Return the (x, y) coordinate for the center point of the cell that contains the specified text.  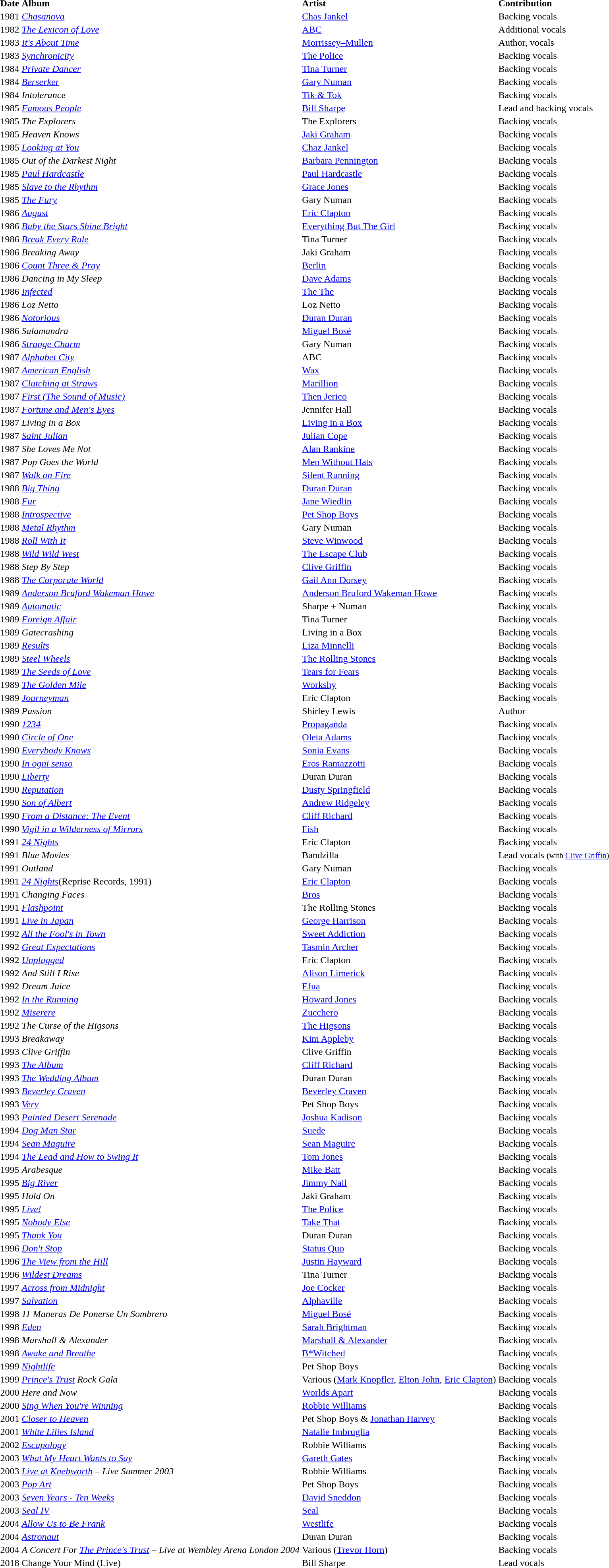
Painted Desert Serenade (160, 1117)
Barbara Pennington (399, 160)
Hold On (160, 1196)
Bill Sharpe (399, 108)
Wild Wild West (160, 554)
Journeyman (160, 698)
Son of Albert (160, 803)
Oleta Adams (399, 737)
Vigil in a Wilderness of Mirrors (160, 829)
Saint Julian (160, 436)
Here and Now (160, 1392)
And Still I Rise (160, 973)
Alison Limerick (399, 973)
Morrissey–Mullen (399, 42)
What My Heart Wants to Say (160, 1458)
Tasmin Archer (399, 947)
The Higsons (399, 1025)
Alphaville (399, 1301)
Berserker (160, 82)
Walk on Fire (160, 475)
Famous People (160, 108)
24 Nights (160, 842)
The Curse of the Higsons (160, 1025)
George Harrison (399, 921)
Sweet Addiction (399, 934)
Jane Wiedlin (399, 501)
Breakaway (160, 1039)
Live! (160, 1209)
Chaz Jankel (399, 147)
In the Running (160, 999)
Count Three & Pray (160, 265)
Allow Us to Be Frank (160, 1524)
Results (160, 645)
Seal (399, 1510)
Looking at You (160, 147)
Kim Appleby (399, 1039)
Wildest Dreams (160, 1274)
Fish (399, 829)
The Fury (160, 200)
Sing When You're Winning (160, 1406)
Status Quo (399, 1248)
Closer to Heaven (160, 1419)
The The (399, 292)
Dancing in My Sleep (160, 278)
Silent Running (399, 475)
Gareth Gates (399, 1458)
Introspective (160, 514)
All the Fool's in Town (160, 934)
Salvation (160, 1301)
Tom Jones (399, 1157)
Bandzilla (399, 855)
White Lilies Island (160, 1432)
Reputation (160, 790)
Andrew Ridgeley (399, 803)
Joshua Kadison (399, 1117)
Berlin (399, 265)
A Concert For The Prince's Trust – Live at Wembley Arena London 2004 (160, 1550)
Thank You (160, 1235)
Nobody Else (160, 1222)
Arabesque (160, 1170)
Justin Hayward (399, 1261)
David Sneddon (399, 1497)
Then Jerico (399, 396)
Pop Goes the World (160, 462)
Liza Minnelli (399, 645)
Very (160, 1104)
Chas Jankel (399, 16)
Shirley Lewis (399, 711)
The Wedding Album (160, 1078)
Unplugged (160, 960)
Across from Midnight (160, 1288)
Eros Ramazzotti (399, 763)
Live in Japan (160, 921)
Julian Cope (399, 436)
Suede (399, 1130)
Flashpoint (160, 908)
Step By Step (160, 567)
In ogni senso (160, 763)
Sarah Brightman (399, 1327)
The Album (160, 1065)
1234 (160, 724)
Escapology (160, 1445)
August (160, 213)
Propaganda (399, 724)
Synchronicity (160, 56)
Private Dancer (160, 69)
Efua (399, 986)
Salamandra (160, 331)
Liberty (160, 776)
Big Thing (160, 488)
Tik & Tok (399, 95)
Worlds Apart (399, 1392)
Gail Ann Dorsey (399, 580)
Changing Faces (160, 894)
The Corporate World (160, 580)
Miserere (160, 1012)
Alphabet City (160, 357)
Everybody Knows (160, 750)
Seven Years - Ten Weeks (160, 1497)
11 Maneras De Ponerse Un Sombrero (160, 1314)
Sharpe + Numan (399, 606)
Fur (160, 501)
Circle of One (160, 737)
The Escape Club (399, 554)
Automatic (160, 606)
The Seeds of Love (160, 672)
Dream Juice (160, 986)
Alan Rankine (399, 449)
American English (160, 370)
Westlife (399, 1524)
Notorious (160, 318)
Various (Trevor Horn) (399, 1550)
Various (Mark Knopfler, Elton John, Eric Clapton) (399, 1379)
Steve Winwood (399, 541)
First (The Sound of Music) (160, 396)
Astronaut (160, 1537)
The Golden Mile (160, 685)
Nightlife (160, 1366)
She Loves Me Not (160, 449)
Outland (160, 868)
Eden (160, 1327)
Roll With It (160, 541)
24 Nights(Reprise Records, 1991) (160, 881)
Bros (399, 894)
Awake and Breathe (160, 1353)
Workshy (399, 685)
Take That (399, 1222)
Jimmy Nail (399, 1183)
Dusty Springfield (399, 790)
Sonia Evans (399, 750)
Out of the Darkest Night (160, 160)
Great Expectations (160, 947)
Pop Art (160, 1484)
Grace Jones (399, 187)
Big River (160, 1183)
Breaking Away (160, 252)
Howard Jones (399, 999)
The Lead and How to Swing It (160, 1157)
Pet Shop Boys & Jonathan Harvey (399, 1419)
Dave Adams (399, 278)
Dog Man Star (160, 1130)
Slave to the Rhythm (160, 187)
Intolerance (160, 95)
Steel Wheels (160, 658)
Baby the Stars Shine Bright (160, 226)
Strange Charm (160, 344)
Blue Movies (160, 855)
Metal Rhythm (160, 527)
Everything But The Girl (399, 226)
The Lexicon of Love (160, 29)
Natalie Imbruglia (399, 1432)
Gatecrashing (160, 632)
B*Witched (399, 1353)
Seal IV (160, 1510)
Jennifer Hall (399, 409)
Clutching at Straws (160, 383)
Chasanova (160, 16)
Foreign Affair (160, 619)
Tears for Fears (399, 672)
Passion (160, 711)
Marillion (399, 383)
Infected (160, 292)
Break Every Rule (160, 239)
Zucchero (399, 1012)
Prince's Trust Rock Gala (160, 1379)
Mike Batt (399, 1170)
It's About Time (160, 42)
Heaven Knows (160, 134)
Don't Stop (160, 1248)
The View from the Hill (160, 1261)
Live at Knebworth – Live Summer 2003 (160, 1471)
Wax (399, 370)
Joe Cocker (399, 1288)
Fortune and Men's Eyes (160, 409)
From a Distance: The Event (160, 816)
Men Without Hats (399, 462)
